Determine the [x, y] coordinate at the center of the cell enclosing the given text.  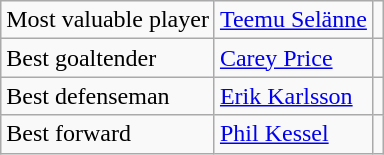
Teemu Selänne [293, 20]
Best goaltender [108, 58]
Phil Kessel [293, 134]
Most valuable player [108, 20]
Carey Price [293, 58]
Erik Karlsson [293, 96]
Best forward [108, 134]
Best defenseman [108, 96]
